Return the (x, y) coordinate for the center point of the cell that contains the specified text.  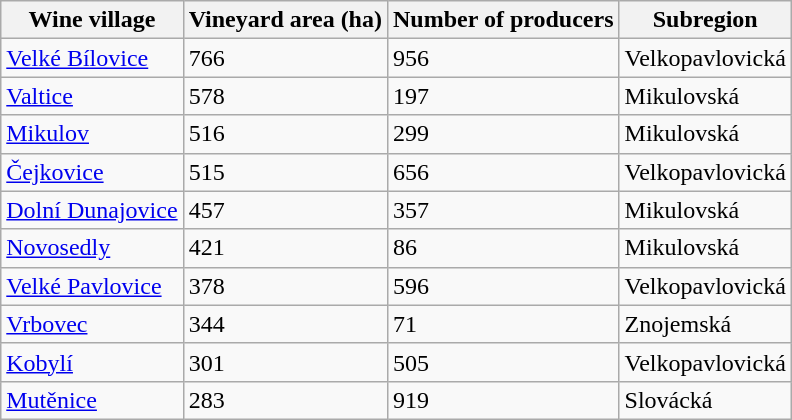
71 (503, 324)
Vineyard area (ha) (285, 20)
283 (285, 400)
Novosedly (92, 248)
596 (503, 286)
Mikulov (92, 134)
Velké Pavlovice (92, 286)
956 (503, 58)
Wine village (92, 20)
Subregion (705, 20)
Number of producers (503, 20)
516 (285, 134)
Slovácká (705, 400)
Čejkovice (92, 172)
86 (503, 248)
766 (285, 58)
515 (285, 172)
505 (503, 362)
Dolní Dunajovice (92, 210)
Velké Bílovice (92, 58)
299 (503, 134)
Kobylí (92, 362)
457 (285, 210)
656 (503, 172)
Mutěnice (92, 400)
Vrbovec (92, 324)
344 (285, 324)
378 (285, 286)
578 (285, 96)
197 (503, 96)
421 (285, 248)
301 (285, 362)
919 (503, 400)
Valtice (92, 96)
Znojemská (705, 324)
357 (503, 210)
